Determine the (X, Y) coordinate at the center of the cell enclosing the given text.  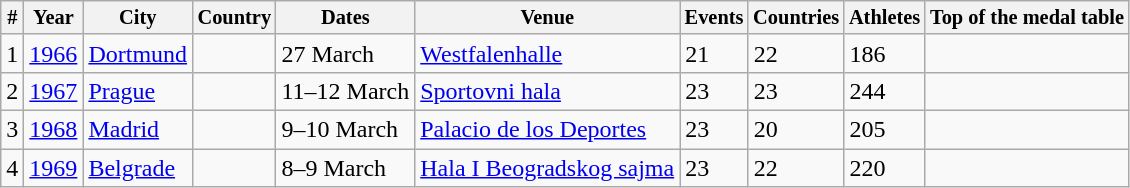
1968 (54, 130)
Year (54, 18)
9–10 March (346, 130)
Westfalenhalle (548, 53)
27 March (346, 53)
Athletes (884, 18)
8–9 March (346, 168)
Sportovni hala (548, 91)
Madrid (138, 130)
Venue (548, 18)
1969 (54, 168)
1966 (54, 53)
Hala I Beogradskog sajma (548, 168)
220 (884, 168)
1967 (54, 91)
Top of the medal table (1027, 18)
4 (12, 168)
Country (234, 18)
20 (796, 130)
205 (884, 130)
Countries (796, 18)
Palacio de los Deportes (548, 130)
# (12, 18)
186 (884, 53)
244 (884, 91)
3 (12, 130)
Prague (138, 91)
21 (714, 53)
1 (12, 53)
Belgrade (138, 168)
City (138, 18)
Dates (346, 18)
11–12 March (346, 91)
Dortmund (138, 53)
2 (12, 91)
Events (714, 18)
